Provide the (X, Y) coordinate of the cell's center where the given text is located.  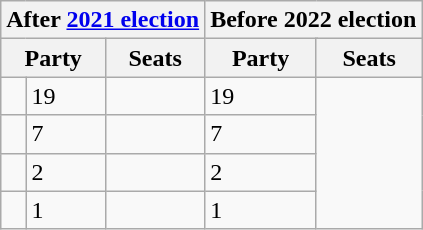
After 2021 election (103, 20)
Before 2022 election (314, 20)
